Return [x, y] of the center of cell containing provided text 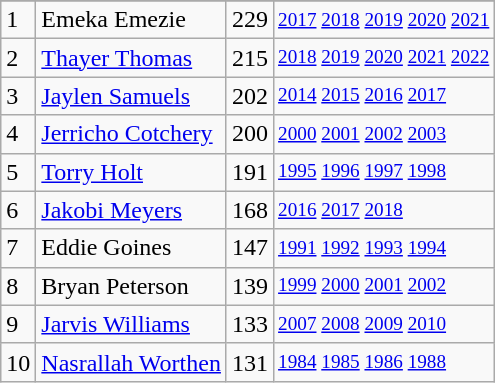
2 [18, 58]
Eddie Goines [132, 248]
147 [250, 248]
191 [250, 172]
1991 1992 1993 1994 [384, 248]
200 [250, 134]
8 [18, 286]
7 [18, 248]
2018 2019 2020 2021 2022 [384, 58]
133 [250, 324]
2000 2001 2002 2003 [384, 134]
1999 2000 2001 2002 [384, 286]
139 [250, 286]
5 [18, 172]
9 [18, 324]
131 [250, 362]
168 [250, 210]
202 [250, 96]
229 [250, 20]
2017 2018 2019 2020 2021 [384, 20]
2016 2017 2018 [384, 210]
1 [18, 20]
3 [18, 96]
Nasrallah Worthen [132, 362]
2007 2008 2009 2010 [384, 324]
Bryan Peterson [132, 286]
Thayer Thomas [132, 58]
1995 1996 1997 1998 [384, 172]
1984 1985 1986 1988 [384, 362]
6 [18, 210]
10 [18, 362]
Jakobi Meyers [132, 210]
Emeka Emezie [132, 20]
215 [250, 58]
2014 2015 2016 2017 [384, 96]
Jaylen Samuels [132, 96]
Jarvis Williams [132, 324]
Torry Holt [132, 172]
Jerricho Cotchery [132, 134]
4 [18, 134]
